Pinpoint the cell where the given text exists, returning its (x, y) midpoint coordinate. 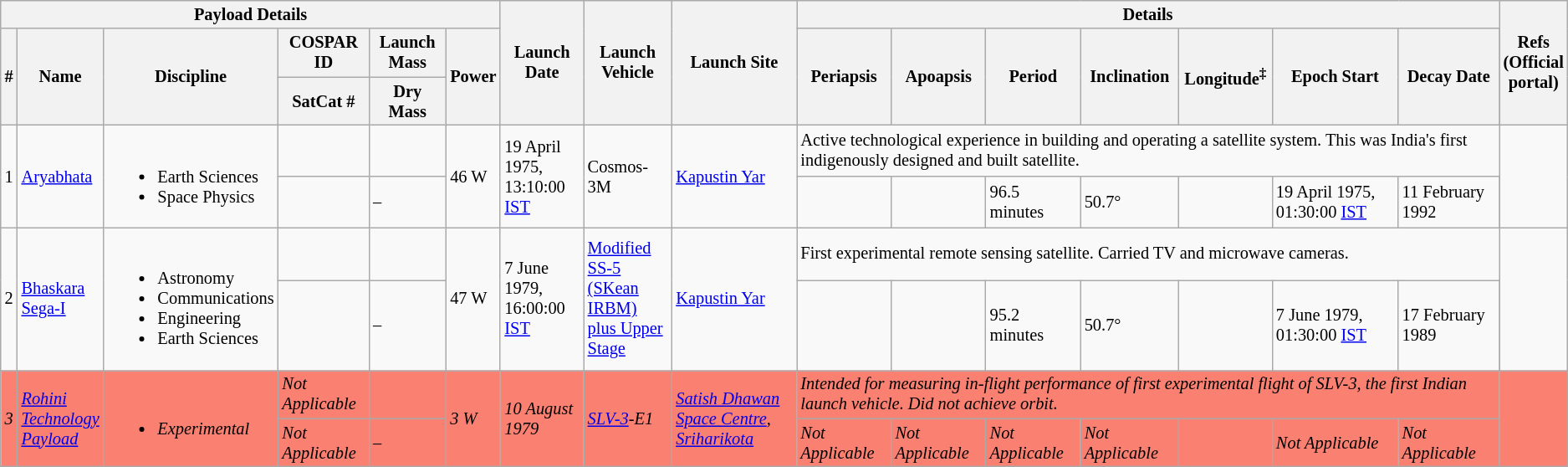
Periapsis (843, 77)
Intended for measuring in-flight performance of first experimental flight of SLV-3, the first Indian launch vehicle. Did not achieve orbit. (1147, 394)
Longitude‡ (1226, 77)
Launch Mass (407, 53)
3 W (473, 418)
19 April 1975,13:10:00 IST (542, 176)
17 February 1989 (1448, 326)
COSPAR ID (324, 53)
Details (1147, 14)
BhaskaraSega-I (60, 299)
SLV-3-E1 (628, 418)
SatCat # (324, 101)
2 (9, 299)
Satish Dhawan Space Centre,Sriharikota (734, 418)
Modified SS-5(SKean IRBM)plus Upper Stage (628, 299)
Discipline (191, 77)
Launch Site (734, 62)
47 W (473, 299)
Decay Date (1448, 77)
Aryabhata (60, 176)
Active technological experience in building and operating a satellite system. This was India's first indigenously designed and built satellite. (1147, 151)
10 August 1979 (542, 418)
Epoch Start (1335, 77)
Launch Vehicle (628, 62)
Power (473, 77)
# (9, 77)
First experimental remote sensing satellite. Carried TV and microwave cameras. (1147, 254)
3 (9, 418)
Dry Mass (407, 101)
AstronomyCommunicationsEngineeringEarth Sciences (191, 299)
Refs(Officialportal) (1534, 62)
RohiniTechnologyPayload (60, 418)
Experimental (191, 418)
Cosmos-3M (628, 176)
1 (9, 176)
Payload Details (251, 14)
Launch Date (542, 62)
Apoapsis (938, 77)
46 W (473, 176)
Period (1034, 77)
Earth SciencesSpace Physics (191, 176)
Inclination (1130, 77)
Name (60, 77)
19 April 1975, 01:30:00 IST (1335, 203)
11 February 1992 (1448, 203)
95.2 minutes (1034, 326)
7 June 1979,16:00:00 IST (542, 299)
96.5 minutes (1034, 203)
7 June 1979, 01:30:00 IST (1335, 326)
